Capture the cell that displays the provided text and extract its (X, Y) central coordinate. 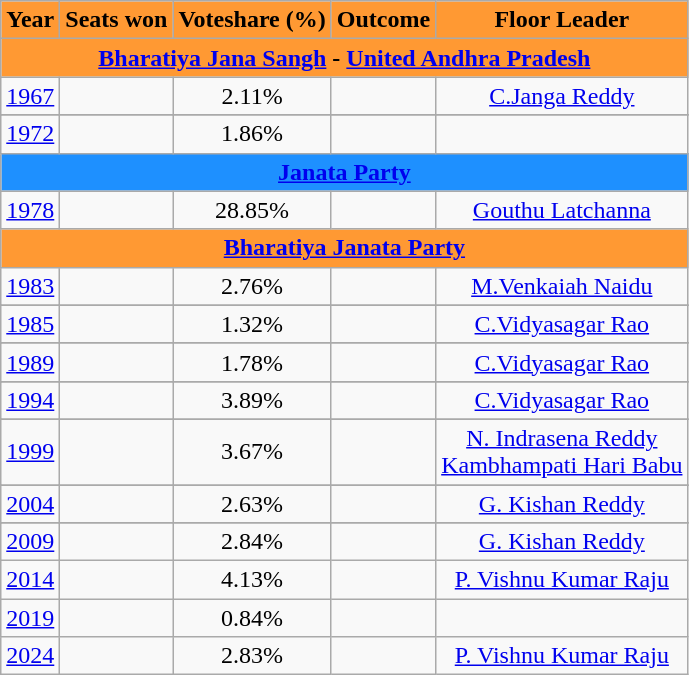
Year (30, 20)
2019 (30, 618)
Bharatiya Janata Party (344, 248)
1967 (30, 96)
1.32% (252, 324)
4.13% (252, 580)
1978 (30, 210)
1983 (30, 286)
1999 (30, 452)
1989 (30, 362)
Janata Party (344, 172)
1972 (30, 134)
28.85% (252, 210)
2.63% (252, 503)
Floor Leader (562, 20)
2.83% (252, 656)
2004 (30, 503)
1.78% (252, 362)
Voteshare (%) (252, 20)
C.Janga Reddy (562, 96)
N. Indrasena ReddyKambhampati Hari Babu (562, 452)
2014 (30, 580)
2.84% (252, 542)
Bharatiya Jana Sangh - United Andhra Pradesh (344, 58)
Outcome (383, 20)
Seats won (116, 20)
1985 (30, 324)
2.11% (252, 96)
3.89% (252, 400)
2.76% (252, 286)
Gouthu Latchanna (562, 210)
3.67% (252, 452)
1.86% (252, 134)
1994 (30, 400)
2024 (30, 656)
M.Venkaiah Naidu (562, 286)
0.84% (252, 618)
2009 (30, 542)
